Return the (X, Y) coordinate for the center point of the cell that contains the specified text.  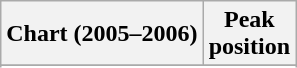
Peakposition (249, 34)
Chart (2005–2006) (102, 34)
